Locate the cell with the specified text and output its [x, y] center coordinate. 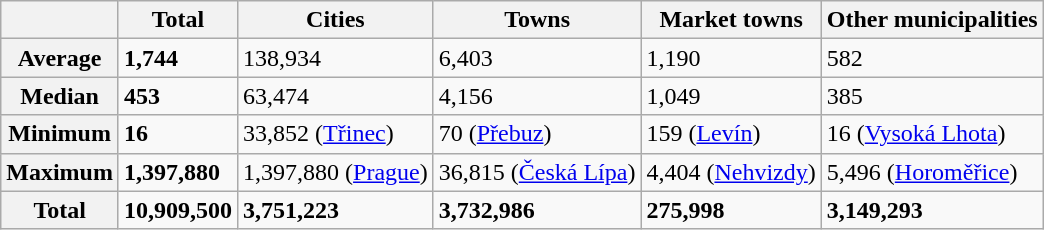
453 [178, 96]
Other municipalities [932, 20]
63,474 [336, 96]
1,397,880 [178, 172]
Minimum [60, 134]
Cities [336, 20]
1,049 [731, 96]
16 [178, 134]
1,190 [731, 58]
1,397,880 (Prague) [336, 172]
275,998 [731, 210]
4,156 [537, 96]
Median [60, 96]
36,815 (Česká Lípa) [537, 172]
3,732,986 [537, 210]
3,149,293 [932, 210]
16 (Vysoká Lhota) [932, 134]
5,496 (Horoměřice) [932, 172]
582 [932, 58]
70 (Přebuz) [537, 134]
6,403 [537, 58]
385 [932, 96]
3,751,223 [336, 210]
Market towns [731, 20]
Average [60, 58]
138,934 [336, 58]
4,404 (Nehvizdy) [731, 172]
159 (Levín) [731, 134]
33,852 (Třinec) [336, 134]
Maximum [60, 172]
Towns [537, 20]
1,744 [178, 58]
10,909,500 [178, 210]
